Capture the cell that displays the provided text and extract its [x, y] central coordinate. 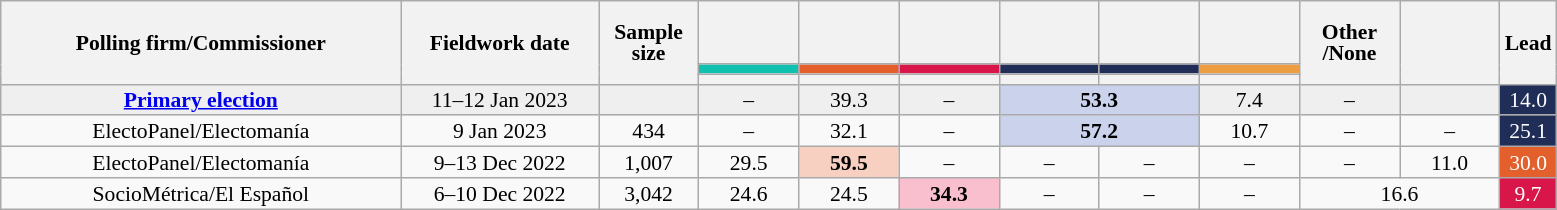
Lead [1528, 42]
24.6 [749, 194]
3,042 [648, 194]
16.6 [1399, 194]
Primary election [201, 100]
11.0 [1450, 162]
32.1 [849, 132]
39.3 [849, 100]
6–10 Dec 2022 [500, 194]
SocioMétrica/El Español [201, 194]
57.2 [1099, 132]
1,007 [648, 162]
10.7 [1249, 132]
29.5 [749, 162]
53.3 [1099, 100]
Other/None [1349, 42]
34.3 [949, 194]
14.0 [1528, 100]
Polling firm/Commissioner [201, 42]
11–12 Jan 2023 [500, 100]
25.1 [1528, 132]
24.5 [849, 194]
30.0 [1528, 162]
434 [648, 132]
9 Jan 2023 [500, 132]
Sample size [648, 42]
9–13 Dec 2022 [500, 162]
7.4 [1249, 100]
59.5 [849, 162]
9.7 [1528, 194]
Fieldwork date [500, 42]
